Return the [x, y] coordinate for the center point of the cell that contains the specified text.  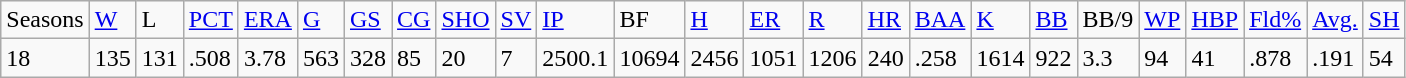
SV [516, 20]
Fld% [1276, 20]
R [832, 20]
W [112, 20]
10694 [650, 58]
CG [414, 20]
G [320, 20]
K [1000, 20]
ERA [268, 20]
94 [1162, 58]
H [714, 20]
SHO [466, 20]
922 [1054, 58]
41 [1215, 58]
2456 [714, 58]
328 [368, 58]
.191 [1336, 58]
BB/9 [1108, 20]
Avg. [1336, 20]
.878 [1276, 58]
IP [576, 20]
.508 [210, 58]
131 [160, 58]
2500.1 [576, 58]
18 [45, 58]
135 [112, 58]
54 [1384, 58]
BB [1054, 20]
.258 [940, 58]
3.78 [268, 58]
HR [886, 20]
SH [1384, 20]
1051 [774, 58]
BAA [940, 20]
WP [1162, 20]
L [160, 20]
240 [886, 58]
GS [368, 20]
20 [466, 58]
Seasons [45, 20]
ER [774, 20]
HBP [1215, 20]
PCT [210, 20]
1614 [1000, 58]
1206 [832, 58]
563 [320, 58]
3.3 [1108, 58]
7 [516, 58]
BF [650, 20]
85 [414, 58]
